Output the (x, y) coordinate of the center of the cell containing the given text.  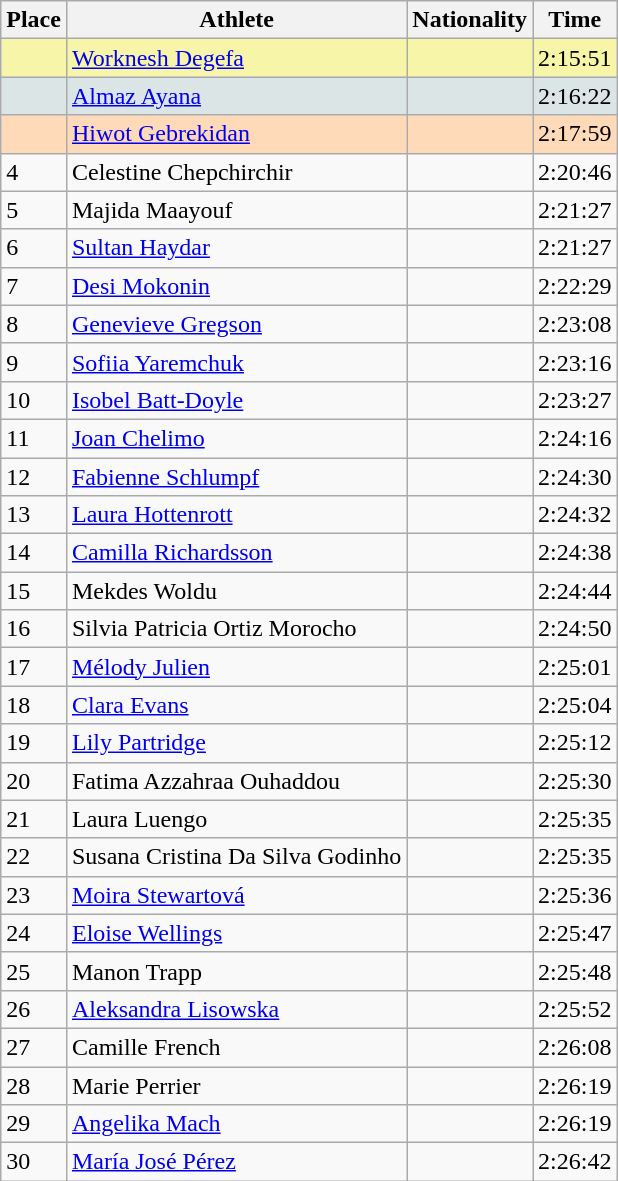
Fabienne Schlumpf (236, 477)
Manon Trapp (236, 971)
2:25:47 (575, 933)
29 (34, 1124)
2:26:42 (575, 1162)
Joan Chelimo (236, 438)
Laura Luengo (236, 819)
Worknesh Degefa (236, 58)
2:25:04 (575, 705)
2:25:12 (575, 743)
María José Pérez (236, 1162)
11 (34, 438)
4 (34, 172)
30 (34, 1162)
Desi Mokonin (236, 286)
2:24:32 (575, 515)
21 (34, 819)
9 (34, 362)
Clara Evans (236, 705)
Silvia Patricia Ortiz Morocho (236, 629)
25 (34, 971)
13 (34, 515)
24 (34, 933)
2:25:52 (575, 1009)
2:15:51 (575, 58)
Lily Partridge (236, 743)
2:25:48 (575, 971)
Moira Stewartová (236, 895)
Genevieve Gregson (236, 324)
18 (34, 705)
15 (34, 591)
2:25:30 (575, 781)
Mélody Julien (236, 667)
10 (34, 400)
2:25:01 (575, 667)
2:17:59 (575, 134)
Angelika Mach (236, 1124)
14 (34, 553)
Time (575, 20)
Majida Maayouf (236, 210)
Athlete (236, 20)
Eloise Wellings (236, 933)
Camille French (236, 1047)
Sofiia Yaremchuk (236, 362)
2:22:29 (575, 286)
2:23:08 (575, 324)
2:24:38 (575, 553)
Laura Hottenrott (236, 515)
2:26:08 (575, 1047)
2:16:22 (575, 96)
Place (34, 20)
12 (34, 477)
Celestine Chepchirchir (236, 172)
2:24:16 (575, 438)
19 (34, 743)
7 (34, 286)
Camilla Richardsson (236, 553)
16 (34, 629)
6 (34, 248)
Marie Perrier (236, 1085)
2:24:50 (575, 629)
22 (34, 857)
23 (34, 895)
Nationality (470, 20)
17 (34, 667)
5 (34, 210)
2:25:36 (575, 895)
2:23:27 (575, 400)
Almaz Ayana (236, 96)
Aleksandra Lisowska (236, 1009)
Isobel Batt-Doyle (236, 400)
Hiwot Gebrekidan (236, 134)
2:20:46 (575, 172)
2:24:44 (575, 591)
Fatima Azzahraa Ouhaddou (236, 781)
26 (34, 1009)
Sultan Haydar (236, 248)
27 (34, 1047)
20 (34, 781)
8 (34, 324)
28 (34, 1085)
Susana Cristina Da Silva Godinho (236, 857)
2:23:16 (575, 362)
Mekdes Woldu (236, 591)
2:24:30 (575, 477)
